Capture the cell that displays the provided text and extract its [X, Y] central coordinate. 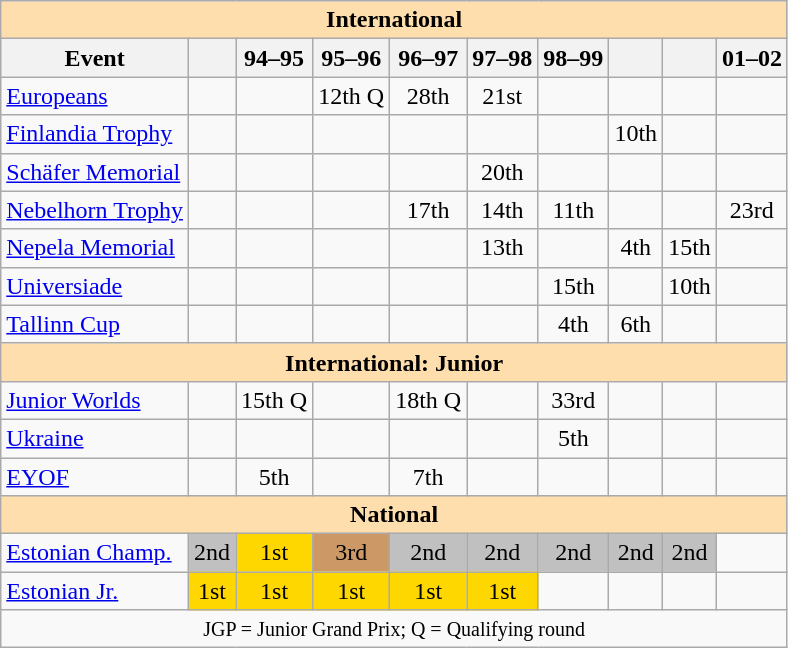
11th [574, 210]
97–98 [502, 58]
International: Junior [394, 362]
23rd [752, 210]
96–97 [428, 58]
7th [428, 477]
12th Q [352, 96]
14th [502, 210]
JGP = Junior Grand Prix; Q = Qualifying round [394, 629]
Ukraine [95, 438]
Nebelhorn Trophy [95, 210]
Finlandia Trophy [95, 134]
98–99 [574, 58]
15th Q [274, 400]
Estonian Jr. [95, 591]
6th [636, 324]
Tallinn Cup [95, 324]
Event [95, 58]
National [394, 515]
94–95 [274, 58]
International [394, 20]
13th [502, 248]
33rd [574, 400]
21st [502, 96]
EYOF [95, 477]
Europeans [95, 96]
01–02 [752, 58]
Schäfer Memorial [95, 172]
3rd [352, 553]
18th Q [428, 400]
Nepela Memorial [95, 248]
Estonian Champ. [95, 553]
Junior Worlds [95, 400]
17th [428, 210]
95–96 [352, 58]
Universiade [95, 286]
20th [502, 172]
28th [428, 96]
